Extract the [x, y] coordinate from the center of the cell holding the provided text.  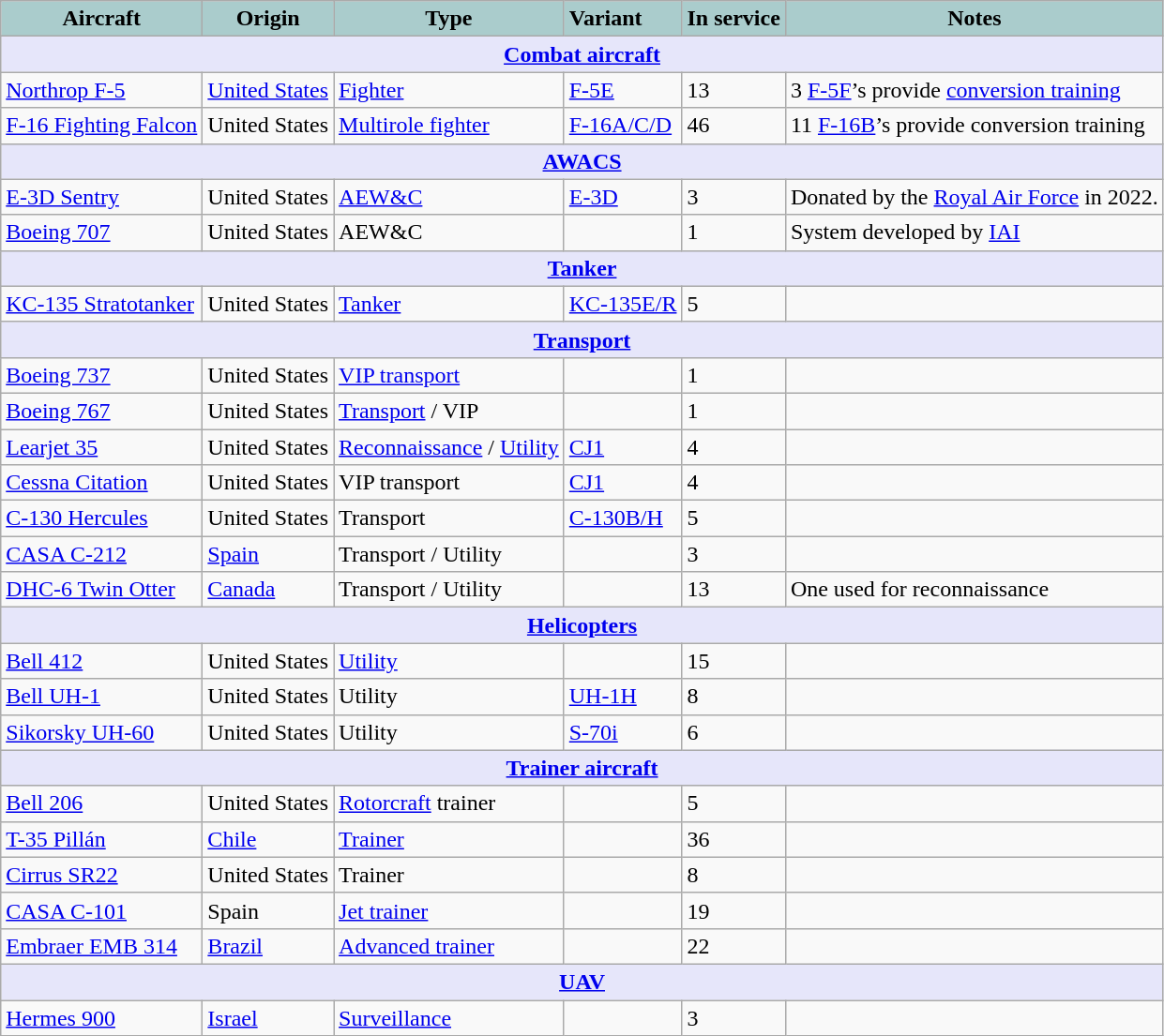
E-3D [623, 197]
AWACS [582, 161]
F-5E [623, 90]
In service [733, 19]
Boeing 737 [101, 375]
Combat aircraft [582, 54]
Type [449, 19]
Aircraft [101, 19]
11 F-16B’s provide conversion training [974, 126]
Fighter [449, 90]
Cessna Citation [101, 483]
KC-135E/R [623, 304]
Boeing 707 [101, 233]
Notes [974, 19]
Variant [623, 19]
Embraer EMB 314 [101, 946]
Northrop F-5 [101, 90]
Hermes 900 [101, 1017]
Reconnaissance / Utility [449, 447]
F-16A/C/D [623, 126]
KC-135 Stratotanker [101, 304]
System developed by IAI [974, 233]
Canada [268, 590]
Surveillance [449, 1017]
UAV [582, 982]
DHC-6 Twin Otter [101, 590]
CASA C-212 [101, 554]
Bell 412 [101, 661]
S-70i [623, 732]
UH-1H [623, 697]
CASA C-101 [101, 910]
Jet trainer [449, 910]
36 [733, 839]
Boeing 767 [101, 411]
22 [733, 946]
Israel [268, 1017]
Multirole fighter [449, 126]
15 [733, 661]
One used for reconnaissance [974, 590]
Transport / VIP [449, 411]
Bell UH-1 [101, 697]
C-130 Hercules [101, 518]
Learjet 35 [101, 447]
19 [733, 910]
Trainer aircraft [582, 768]
Helicopters [582, 625]
Brazil [268, 946]
Advanced trainer [449, 946]
Cirrus SR22 [101, 875]
3 F-5F’s provide conversion training [974, 90]
T-35 Pillán [101, 839]
Sikorsky UH-60 [101, 732]
6 [733, 732]
F-16 Fighting Falcon [101, 126]
Bell 206 [101, 803]
Chile [268, 839]
Rotorcraft trainer [449, 803]
C-130B/H [623, 518]
46 [733, 126]
Donated by the Royal Air Force in 2022. [974, 197]
Origin [268, 19]
E-3D Sentry [101, 197]
